Provide the (x, y) coordinate of the cell's center where the given text is located.  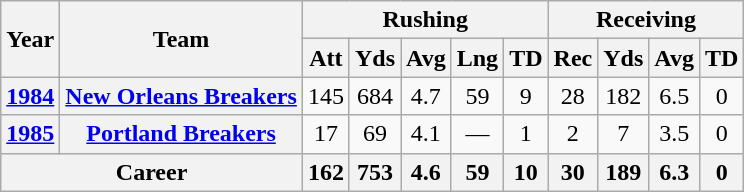
2 (573, 134)
684 (374, 96)
1 (526, 134)
69 (374, 134)
Team (182, 39)
10 (526, 172)
145 (326, 96)
9 (526, 96)
162 (326, 172)
7 (624, 134)
Receiving (646, 20)
Lng (477, 58)
Career (152, 172)
753 (374, 172)
Portland Breakers (182, 134)
6.3 (674, 172)
Att (326, 58)
New Orleans Breakers (182, 96)
Rec (573, 58)
28 (573, 96)
3.5 (674, 134)
182 (624, 96)
17 (326, 134)
1984 (30, 96)
30 (573, 172)
Year (30, 39)
4.6 (426, 172)
Rushing (425, 20)
1985 (30, 134)
4.7 (426, 96)
4.1 (426, 134)
189 (624, 172)
6.5 (674, 96)
— (477, 134)
